Locate the cell with the specified text and output its [x, y] center coordinate. 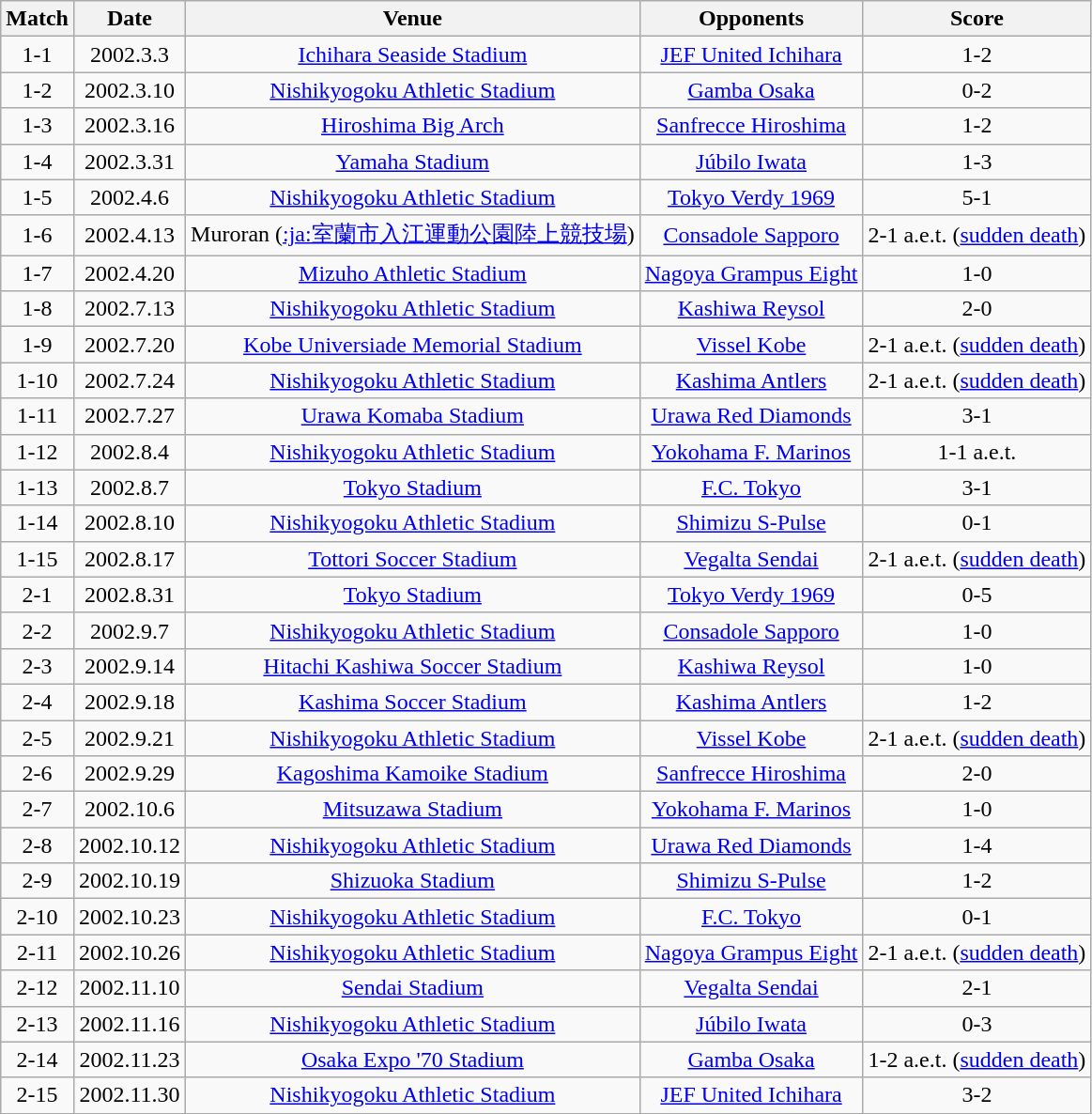
0-2 [977, 90]
1-9 [38, 345]
Date [130, 19]
Kobe Universiade Memorial Stadium [413, 345]
1-1 a.e.t. [977, 452]
Urawa Komaba Stadium [413, 416]
2002.11.23 [130, 1060]
Ichihara Seaside Stadium [413, 54]
Yamaha Stadium [413, 162]
Tottori Soccer Stadium [413, 559]
2002.4.20 [130, 273]
2002.7.13 [130, 309]
Mizuho Athletic Stadium [413, 273]
2-9 [38, 881]
Score [977, 19]
2002.8.31 [130, 595]
2002.9.21 [130, 737]
1-5 [38, 197]
Shizuoka Stadium [413, 881]
2002.4.6 [130, 197]
Mitsuzawa Stadium [413, 810]
2002.8.7 [130, 487]
Kashima Soccer Stadium [413, 702]
2-15 [38, 1095]
2-8 [38, 845]
2002.4.13 [130, 235]
1-13 [38, 487]
2002.7.27 [130, 416]
1-7 [38, 273]
2-10 [38, 917]
2002.3.3 [130, 54]
1-15 [38, 559]
2002.7.24 [130, 380]
2002.9.18 [130, 702]
Muroran (:ja:室蘭市入江運動公園陸上競技場) [413, 235]
Match [38, 19]
2002.8.4 [130, 452]
2002.10.6 [130, 810]
2002.10.12 [130, 845]
Hitachi Kashiwa Soccer Stadium [413, 666]
2-7 [38, 810]
Venue [413, 19]
Hiroshima Big Arch [413, 126]
Sendai Stadium [413, 988]
3-2 [977, 1095]
2002.10.19 [130, 881]
Opponents [751, 19]
2002.10.26 [130, 952]
2002.3.10 [130, 90]
1-1 [38, 54]
1-8 [38, 309]
0-5 [977, 595]
2002.8.10 [130, 523]
2-14 [38, 1060]
2002.8.17 [130, 559]
2002.11.10 [130, 988]
2-5 [38, 737]
2-6 [38, 774]
1-6 [38, 235]
Osaka Expo '70 Stadium [413, 1060]
2-4 [38, 702]
2002.9.14 [130, 666]
1-2 a.e.t. (sudden death) [977, 1060]
2-2 [38, 630]
2-3 [38, 666]
2002.10.23 [130, 917]
1-12 [38, 452]
1-11 [38, 416]
2-12 [38, 988]
2002.7.20 [130, 345]
2002.11.16 [130, 1024]
0-3 [977, 1024]
1-14 [38, 523]
2002.9.29 [130, 774]
1-10 [38, 380]
Kagoshima Kamoike Stadium [413, 774]
2002.11.30 [130, 1095]
5-1 [977, 197]
2002.3.31 [130, 162]
2-13 [38, 1024]
2-11 [38, 952]
2002.3.16 [130, 126]
2002.9.7 [130, 630]
